Pinpoint the cell where the given text exists, returning its (X, Y) midpoint coordinate. 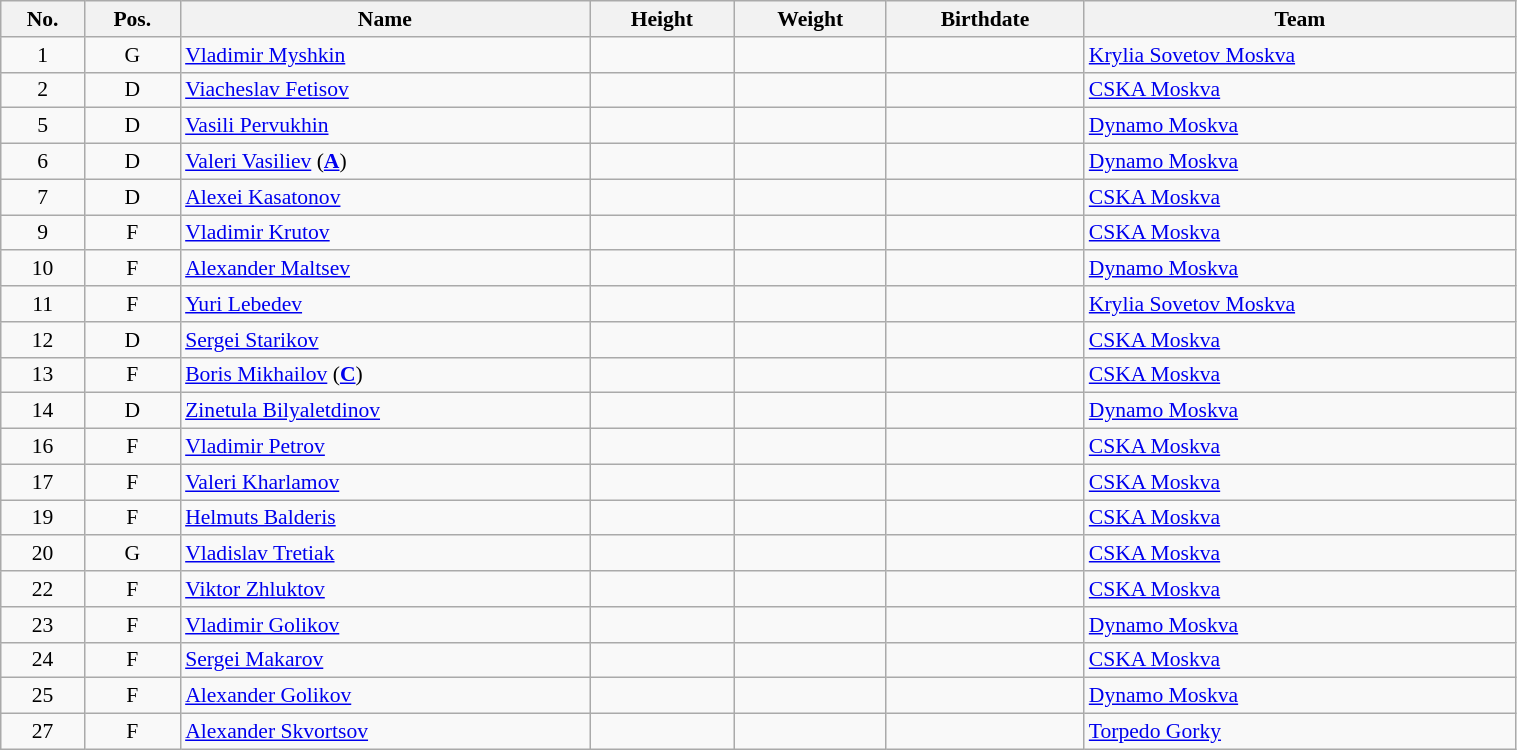
9 (43, 233)
Vladimir Krutov (384, 233)
Team (1300, 19)
19 (43, 518)
10 (43, 269)
Sergei Makarov (384, 660)
11 (43, 304)
13 (43, 375)
Alexander Maltsev (384, 269)
1 (43, 55)
Vladimir Myshkin (384, 55)
Torpedo Gorky (1300, 732)
Helmuts Balderis (384, 518)
Yuri Lebedev (384, 304)
Sergei Starikov (384, 340)
22 (43, 589)
Zinetula Bilyaletdinov (384, 411)
12 (43, 340)
Viacheslav Fetisov (384, 90)
2 (43, 90)
Weight (810, 19)
16 (43, 447)
Birthdate (985, 19)
23 (43, 625)
7 (43, 197)
5 (43, 126)
Alexei Kasatonov (384, 197)
Valeri Kharlamov (384, 482)
24 (43, 660)
Viktor Zhluktov (384, 589)
Height (662, 19)
25 (43, 696)
Valeri Vasiliev (A) (384, 162)
Vladimir Petrov (384, 447)
No. (43, 19)
Alexander Golikov (384, 696)
Boris Mikhailov (C) (384, 375)
6 (43, 162)
Alexander Skvortsov (384, 732)
Vladislav Tretiak (384, 554)
Name (384, 19)
14 (43, 411)
20 (43, 554)
Vladimir Golikov (384, 625)
17 (43, 482)
Pos. (132, 19)
27 (43, 732)
Vasili Pervukhin (384, 126)
